From the cell containing the given text, extract its center point as (X, Y) coordinate. 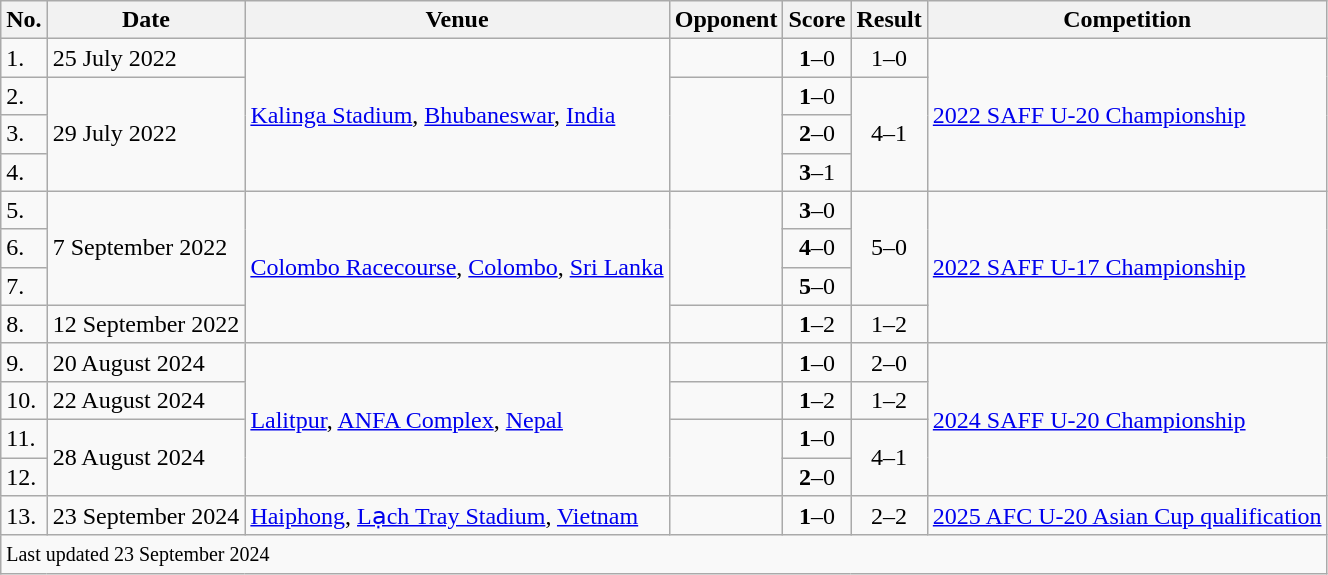
3. (24, 134)
9. (24, 362)
29 July 2022 (146, 134)
3–0 (817, 210)
4–0 (817, 248)
22 August 2024 (146, 400)
Kalinga Stadium, Bhubaneswar, India (457, 115)
5. (24, 210)
2. (24, 96)
7. (24, 286)
11. (24, 438)
7 September 2022 (146, 248)
Opponent (726, 20)
2–2 (889, 516)
Lalitpur, ANFA Complex, Nepal (457, 419)
13. (24, 516)
28 August 2024 (146, 457)
20 August 2024 (146, 362)
2025 AFC U-20 Asian Cup qualification (1127, 516)
3–1 (817, 172)
Venue (457, 20)
12 September 2022 (146, 324)
8. (24, 324)
10. (24, 400)
2022 SAFF U-20 Championship (1127, 115)
4. (24, 172)
12. (24, 477)
Haiphong, Lạch Tray Stadium, Vietnam (457, 516)
Date (146, 20)
Colombo Racecourse, Colombo, Sri Lanka (457, 267)
2024 SAFF U-20 Championship (1127, 419)
25 July 2022 (146, 58)
Result (889, 20)
Last updated 23 September 2024 (664, 554)
6. (24, 248)
No. (24, 20)
Score (817, 20)
23 September 2024 (146, 516)
2022 SAFF U-17 Championship (1127, 267)
1. (24, 58)
Competition (1127, 20)
